Extract the (X, Y) coordinate from the center of the cell holding the provided text.  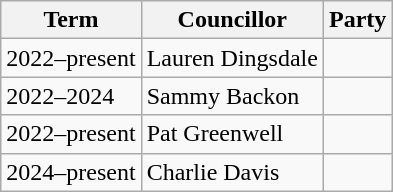
Sammy Backon (232, 96)
Pat Greenwell (232, 134)
2022–2024 (71, 96)
Lauren Dingsdale (232, 58)
2024–present (71, 172)
Councillor (232, 20)
Party (357, 20)
Charlie Davis (232, 172)
Term (71, 20)
